For the text-containing cell, return its midpoint in (X, Y) coordinate format. 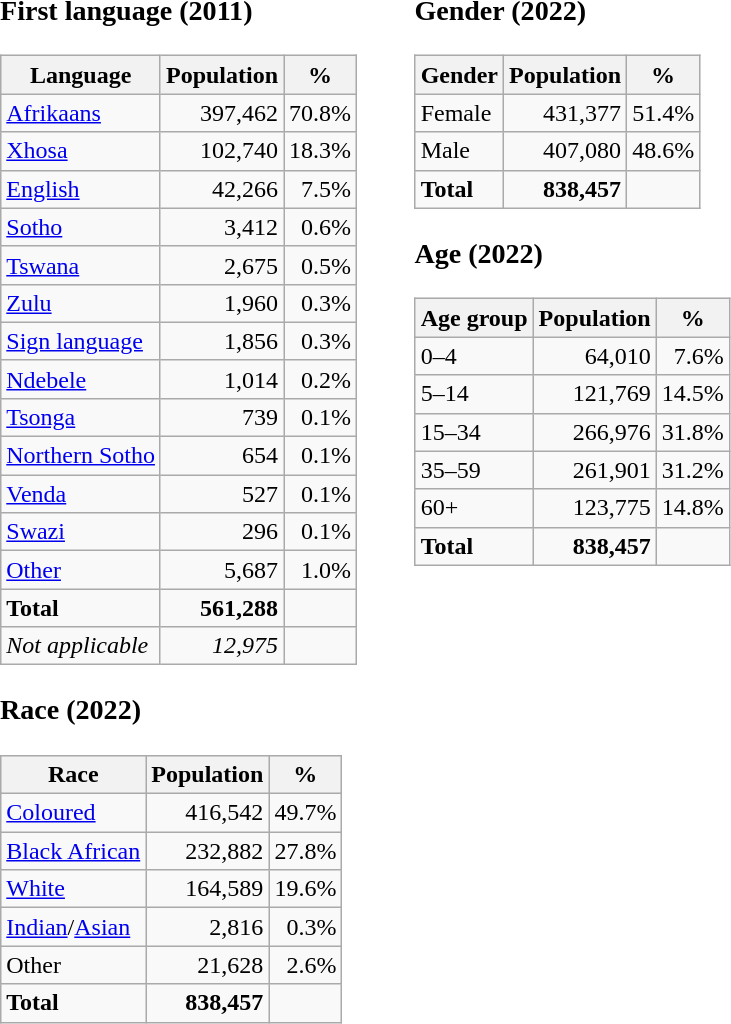
1,856 (222, 341)
35–59 (474, 470)
266,976 (594, 432)
Male (459, 151)
31.8% (692, 432)
31.2% (692, 470)
0.2% (320, 379)
Not applicable (81, 646)
12,975 (222, 646)
121,769 (594, 394)
0.6% (320, 227)
15–34 (474, 432)
431,377 (566, 113)
7.5% (320, 189)
Venda (81, 494)
70.8% (320, 113)
48.6% (664, 151)
Tswana (81, 265)
654 (222, 456)
Ndebele (81, 379)
Age group (474, 318)
64,010 (594, 356)
407,080 (566, 151)
Tsonga (81, 417)
Coloured (74, 813)
164,589 (208, 889)
Sotho (81, 227)
561,288 (222, 608)
527 (222, 494)
261,901 (594, 470)
739 (222, 417)
Xhosa (81, 151)
Language (81, 75)
Afrikaans (81, 113)
White (74, 889)
Zulu (81, 303)
English (81, 189)
2.6% (306, 965)
5–14 (474, 394)
7.6% (692, 356)
1,960 (222, 303)
296 (222, 532)
397,462 (222, 113)
21,628 (208, 965)
232,882 (208, 851)
Gender (459, 75)
27.8% (306, 851)
19.6% (306, 889)
60+ (474, 508)
Race (74, 775)
2,675 (222, 265)
Indian/Asian (74, 927)
416,542 (208, 813)
Sign language (81, 341)
14.5% (692, 394)
0–4 (474, 356)
1.0% (320, 570)
0.5% (320, 265)
42,266 (222, 189)
123,775 (594, 508)
5,687 (222, 570)
51.4% (664, 113)
Swazi (81, 532)
2,816 (208, 927)
14.8% (692, 508)
Female (459, 113)
49.7% (306, 813)
1,014 (222, 379)
18.3% (320, 151)
Black African (74, 851)
Northern Sotho (81, 456)
3,412 (222, 227)
102,740 (222, 151)
